Detect which cell encompasses the target text, then output its [X, Y] center coordinate. 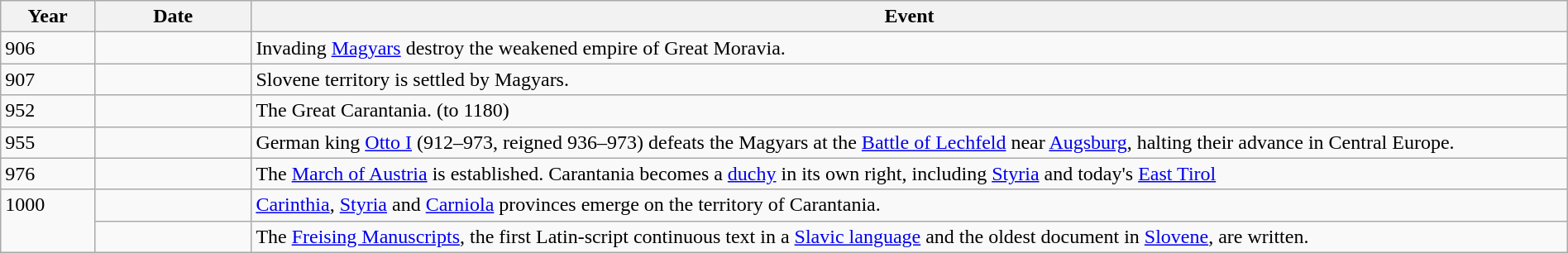
The March of Austria is established. Carantania becomes a duchy in its own right, including Styria and today's East Tirol [910, 174]
952 [48, 111]
The Great Carantania. (to 1180) [910, 111]
Carinthia, Styria and Carniola provinces emerge on the territory of Carantania. [910, 205]
Invading Magyars destroy the weakened empire of Great Moravia. [910, 48]
German king Otto I (912–973, reigned 936–973) defeats the Magyars at the Battle of Lechfeld near Augsburg, halting their advance in Central Europe. [910, 142]
Slovene territory is settled by Magyars. [910, 79]
Event [910, 17]
Year [48, 17]
Date [172, 17]
906 [48, 48]
976 [48, 174]
1000 [48, 221]
955 [48, 142]
The Freising Manuscripts, the first Latin-script continuous text in a Slavic language and the oldest document in Slovene, are written. [910, 236]
907 [48, 79]
